Extract the [x, y] coordinate from the center of the cell holding the provided text.  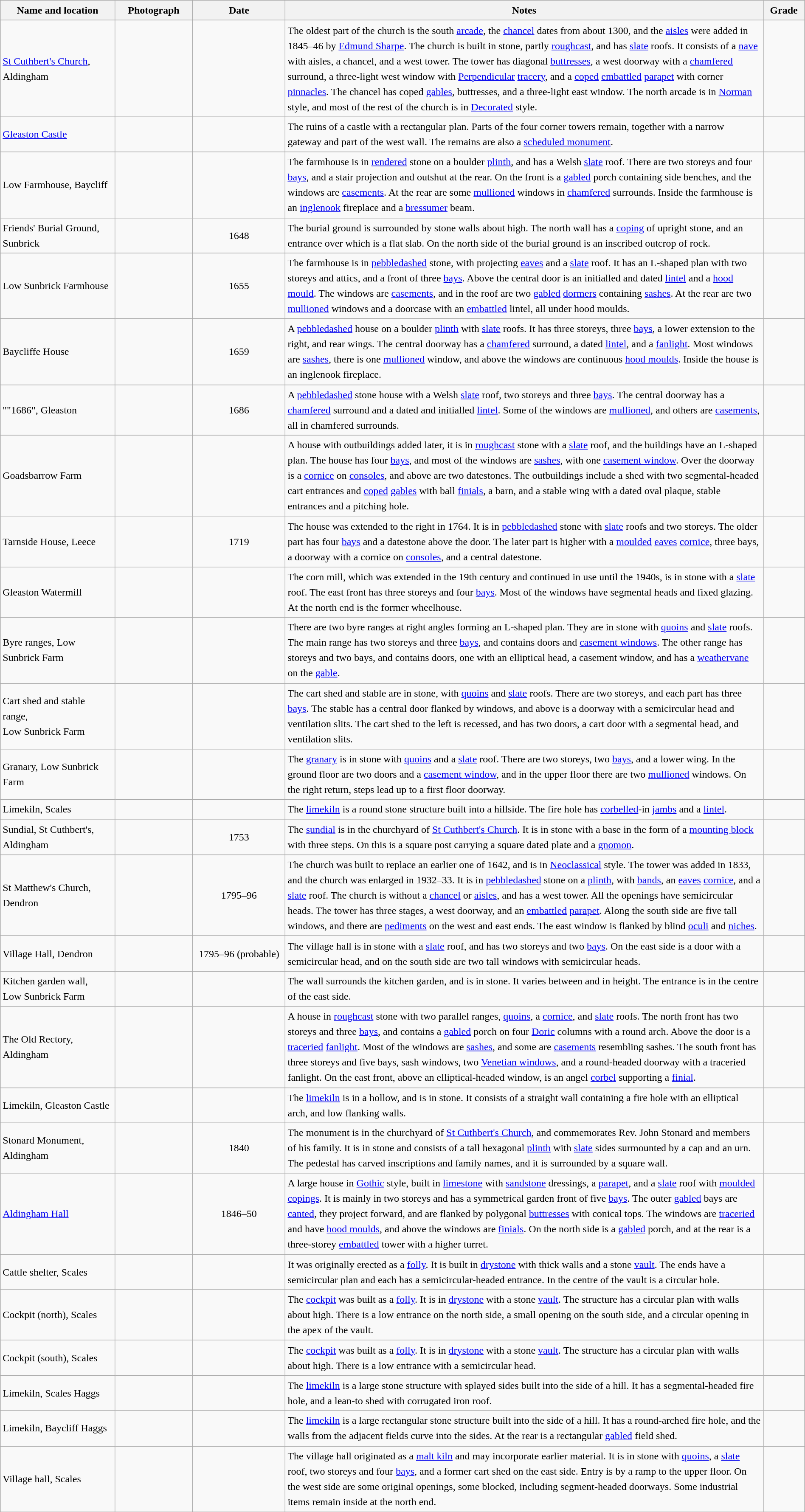
Photograph [154, 10]
Gleaston Watermill [58, 592]
Cattle shelter, Scales [58, 1272]
The Old Rectory, Aldingham [58, 1047]
The limekiln is in a hollow, and is in stone. It consists of a straight wall containing a fire hole with an elliptical arch, and low flanking walls. [524, 1105]
Stonard Monument, Aldingham [58, 1148]
Limekiln, Baycliff Haggs [58, 1428]
1753 [239, 837]
Kitchen garden wall,Low Sunbrick Farm [58, 989]
Granary, Low Sunbrick Farm [58, 774]
Cart shed and stable range,Low Sunbrick Farm [58, 717]
Byre ranges, Low Sunbrick Farm [58, 650]
Limekiln, Scales [58, 810]
Aldingham Hall [58, 1214]
The wall surrounds the kitchen garden, and is in stone. It varies between and in height. The entrance is in the centre of the east side. [524, 989]
Gleaston Castle [58, 134]
1795–96 [239, 896]
Date [239, 10]
Grade [784, 10]
Goadsbarrow Farm [58, 475]
1840 [239, 1148]
Friends' Burial Ground, Sunbrick [58, 235]
St Matthew's Church, Dendron [58, 896]
Low Farmhouse, Baycliff [58, 185]
Village Hall, Dendron [58, 953]
Sundial, St Cuthbert's, Aldingham [58, 837]
1655 [239, 286]
Baycliffe House [58, 351]
St Cuthbert's Church, Aldingham [58, 69]
Village hall, Scales [58, 1479]
Tarnside House, Leece [58, 542]
""1686", Gleaston [58, 410]
Cockpit (north), Scales [58, 1315]
1659 [239, 351]
1719 [239, 542]
Limekiln, Gleaston Castle [58, 1105]
Limekiln, Scales Haggs [58, 1393]
1846–50 [239, 1214]
Notes [524, 10]
Name and location [58, 10]
The limekiln is a round stone structure built into a hillside. The fire hole has corbelled-in jambs and a lintel. [524, 810]
Cockpit (south), Scales [58, 1357]
Low Sunbrick Farmhouse [58, 286]
1686 [239, 410]
1795–96 (probable) [239, 953]
1648 [239, 235]
